Scan for the cell matching the given text and deliver its (X, Y) coordinate at center. 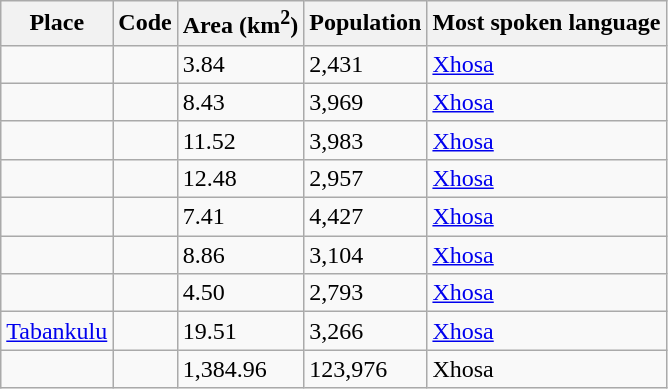
3,969 (366, 102)
4.50 (240, 293)
8.43 (240, 102)
Area (km2) (240, 24)
7.41 (240, 217)
2,793 (366, 293)
123,976 (366, 369)
19.51 (240, 331)
8.86 (240, 255)
Population (366, 24)
1,384.96 (240, 369)
Code (145, 24)
3.84 (240, 64)
2,431 (366, 64)
Tabankulu (57, 331)
4,427 (366, 217)
3,104 (366, 255)
Most spoken language (546, 24)
12.48 (240, 178)
2,957 (366, 178)
3,266 (366, 331)
3,983 (366, 140)
11.52 (240, 140)
Place (57, 24)
